Detect which cell encompasses the target text, then output its [X, Y] center coordinate. 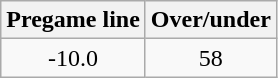
Over/under [210, 20]
-10.0 [74, 58]
58 [210, 58]
Pregame line [74, 20]
